From the cell containing the given text, extract its center point as [x, y] coordinate. 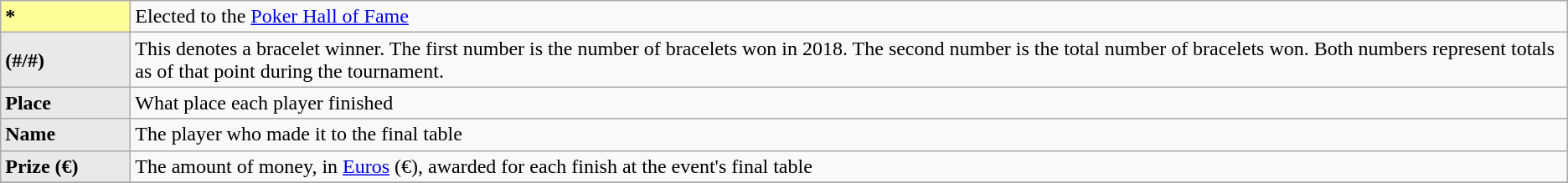
Place [65, 103]
The amount of money, in Euros (€), awarded for each finish at the event's final table [849, 166]
* [65, 17]
(#/#) [65, 60]
Elected to the Poker Hall of Fame [849, 17]
The player who made it to the final table [849, 135]
Name [65, 135]
What place each player finished [849, 103]
Prize (€) [65, 166]
